Find where the given text appears and provide that cell's center as [X, Y] coordinate. 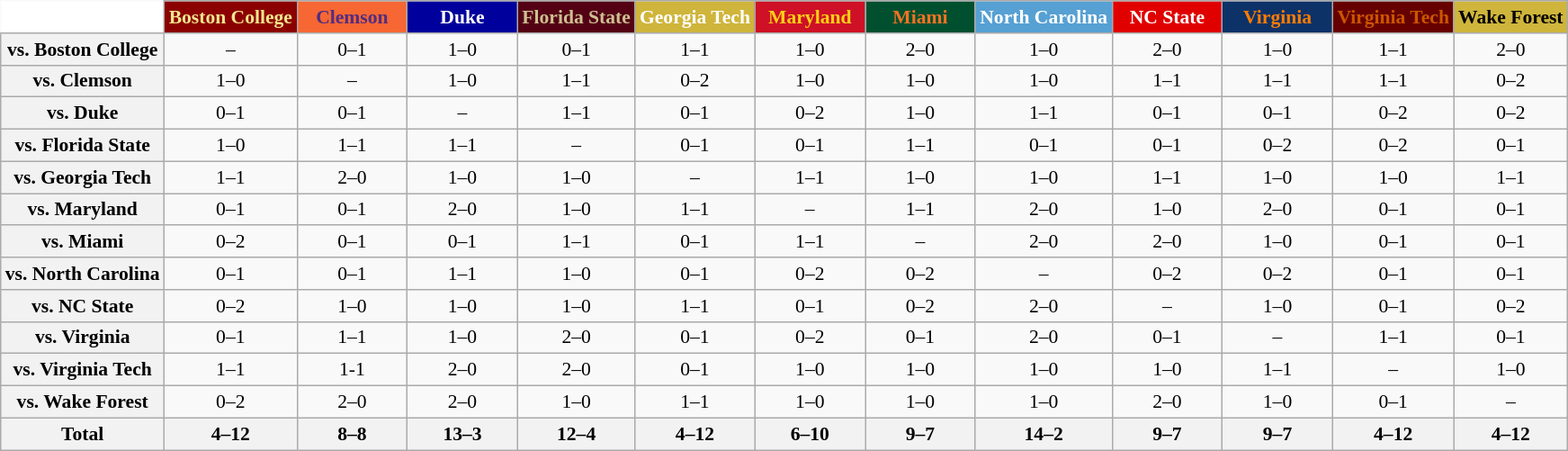
13–3 [462, 434]
8–8 [353, 434]
1-1 [353, 370]
vs. Virginia Tech [83, 370]
vs. Boston College [83, 50]
vs. Maryland [83, 210]
Total [83, 434]
Maryland [810, 17]
vs. Georgia Tech [83, 177]
6–10 [810, 434]
14–2 [1044, 434]
Virginia Tech [1393, 17]
vs. Miami [83, 242]
North Carolina [1044, 17]
12–4 [576, 434]
vs. Florida State [83, 146]
Duke [462, 17]
Clemson [353, 17]
Boston College [230, 17]
vs. Duke [83, 113]
Florida State [576, 17]
NC State [1168, 17]
Georgia Tech [694, 17]
vs. Wake Forest [83, 402]
Miami [921, 17]
vs. Clemson [83, 81]
Wake Forest [1511, 17]
Virginia [1277, 17]
vs. Virginia [83, 338]
vs. NC State [83, 306]
vs. North Carolina [83, 274]
